For the text-containing cell, return its midpoint in [X, Y] coordinate format. 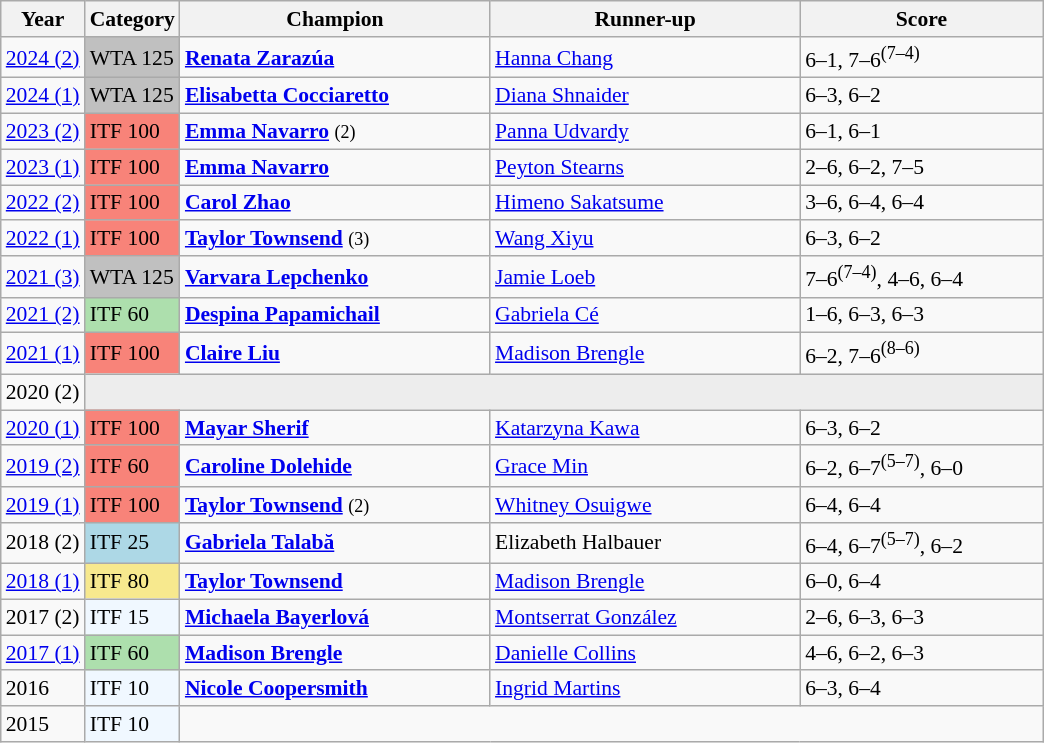
Peyton Stearns [645, 167]
2019 (1) [43, 505]
Katarzyna Kawa [645, 428]
2020 (1) [43, 428]
Varvara Lepchenko [335, 276]
2022 (2) [43, 203]
Himeno Sakatsume [645, 203]
6–3, 6–4 [922, 689]
Score [922, 19]
Despina Papamichail [335, 316]
ITF 15 [132, 618]
4–6, 6–2, 6–3 [922, 653]
2021 (3) [43, 276]
ITF 80 [132, 582]
2024 (1) [43, 96]
Wang Xiyu [645, 239]
Panna Udvardy [645, 132]
Year [43, 19]
Gabriela Talabă [335, 544]
2015 [43, 724]
6–2, 7–6(8–6) [922, 354]
7–6(7–4), 4–6, 6–4 [922, 276]
Taylor Townsend [335, 582]
Taylor Townsend (3) [335, 239]
2020 (2) [43, 392]
Danielle Collins [645, 653]
2024 (2) [43, 58]
Michaela Bayerlová [335, 618]
Caroline Dolehide [335, 466]
Renata Zarazúa [335, 58]
Taylor Townsend (2) [335, 505]
Emma Navarro [335, 167]
2016 [43, 689]
Emma Navarro (2) [335, 132]
6–4, 6–7(5–7), 6–2 [922, 544]
1–6, 6–3, 6–3 [922, 316]
2022 (1) [43, 239]
6–1, 7–6(7–4) [922, 58]
Gabriela Cé [645, 316]
2019 (2) [43, 466]
Hanna Chang [645, 58]
6–4, 6–4 [922, 505]
Grace Min [645, 466]
Carol Zhao [335, 203]
Elisabetta Cocciaretto [335, 96]
Ingrid Martins [645, 689]
2–6, 6–2, 7–5 [922, 167]
Diana Shnaider [645, 96]
2018 (2) [43, 544]
Nicole Coopersmith [335, 689]
2023 (1) [43, 167]
2018 (1) [43, 582]
Elizabeth Halbauer [645, 544]
Jamie Loeb [645, 276]
6–0, 6–4 [922, 582]
Whitney Osuigwe [645, 505]
6–2, 6–7(5–7), 6–0 [922, 466]
2017 (2) [43, 618]
2021 (1) [43, 354]
Runner-up [645, 19]
6–1, 6–1 [922, 132]
2023 (2) [43, 132]
2–6, 6–3, 6–3 [922, 618]
ITF 25 [132, 544]
Montserrat González [645, 618]
Category [132, 19]
2021 (2) [43, 316]
2017 (1) [43, 653]
Champion [335, 19]
Claire Liu [335, 354]
Mayar Sherif [335, 428]
3–6, 6–4, 6–4 [922, 203]
